Identify which cell holds the provided text, then report its (X, Y) central coordinate. 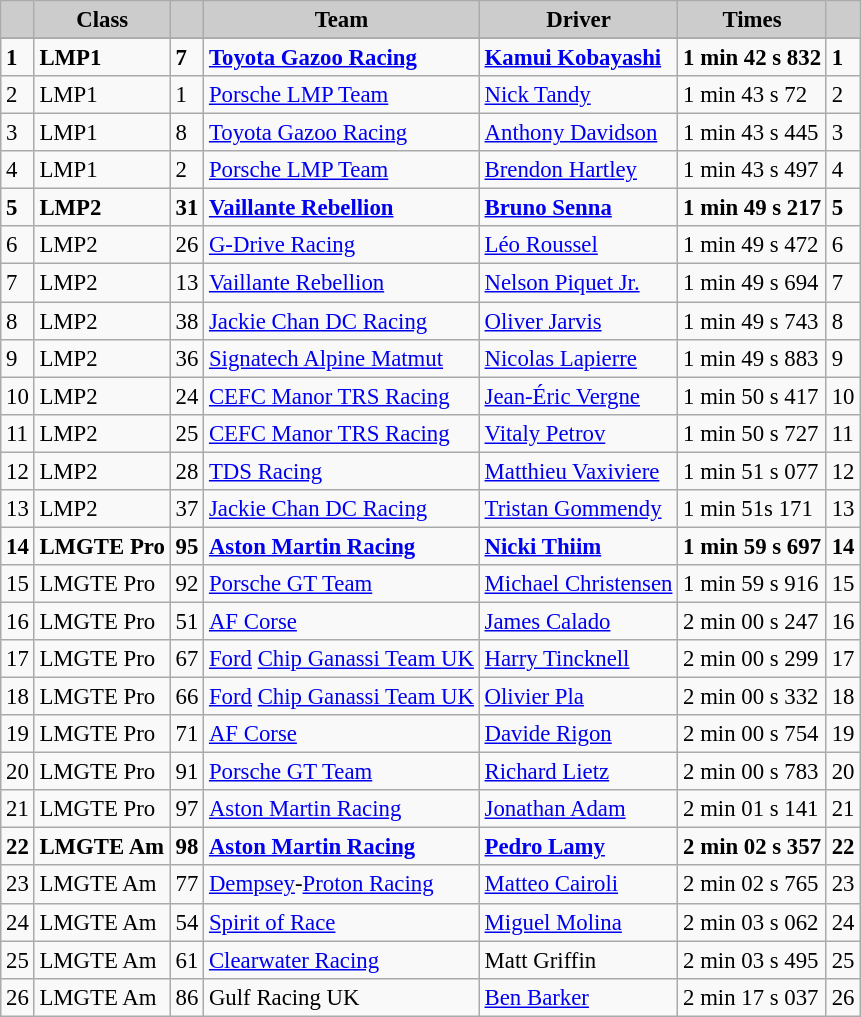
1 min 43 s 497 (752, 170)
2 min 00 s 299 (752, 659)
61 (186, 960)
Jonathan Adam (578, 809)
Team (342, 20)
Gulf Racing UK (342, 997)
Signatech Alpine Matmut (342, 358)
54 (186, 922)
1 min 50 s 727 (752, 433)
1 min 50 s 417 (752, 396)
Matt Griffin (578, 960)
Olivier Pla (578, 697)
G-Drive Racing (342, 245)
95 (186, 546)
1 min 42 s 832 (752, 58)
1 min 49 s 883 (752, 358)
James Calado (578, 621)
98 (186, 847)
2 min 00 s 332 (752, 697)
1 min 51s 171 (752, 509)
2 min 00 s 754 (752, 734)
Dempsey-Proton Racing (342, 885)
Anthony Davidson (578, 133)
1 min 51 s 077 (752, 471)
2 min 02 s 357 (752, 847)
Nicolas Lapierre (578, 358)
Richard Lietz (578, 772)
51 (186, 621)
TDS Racing (342, 471)
67 (186, 659)
91 (186, 772)
Pedro Lamy (578, 847)
71 (186, 734)
Driver (578, 20)
Matteo Cairoli (578, 885)
28 (186, 471)
66 (186, 697)
38 (186, 321)
Tristan Gommendy (578, 509)
37 (186, 509)
1 min 43 s 445 (752, 133)
2 min 01 s 141 (752, 809)
Davide Rigon (578, 734)
1 min 49 s 472 (752, 245)
2 min 00 s 247 (752, 621)
Harry Tincknell (578, 659)
31 (186, 208)
Brendon Hartley (578, 170)
Nicki Thiim (578, 546)
Clearwater Racing (342, 960)
1 min 49 s 217 (752, 208)
92 (186, 584)
Miguel Molina (578, 922)
86 (186, 997)
36 (186, 358)
77 (186, 885)
97 (186, 809)
1 min 59 s 697 (752, 546)
Michael Christensen (578, 584)
2 min 02 s 765 (752, 885)
2 min 03 s 062 (752, 922)
1 min 59 s 916 (752, 584)
Matthieu Vaxiviere (578, 471)
1 min 49 s 743 (752, 321)
Bruno Senna (578, 208)
2 min 00 s 783 (752, 772)
1 min 43 s 72 (752, 95)
Class (102, 20)
Nelson Piquet Jr. (578, 283)
1 min 49 s 694 (752, 283)
Vitaly Petrov (578, 433)
Oliver Jarvis (578, 321)
Kamui Kobayashi (578, 58)
Nick Tandy (578, 95)
Léo Roussel (578, 245)
2 min 03 s 495 (752, 960)
Times (752, 20)
Jean-Éric Vergne (578, 396)
2 min 17 s 037 (752, 997)
Spirit of Race (342, 922)
Ben Barker (578, 997)
